For the text-containing cell, return its midpoint in (X, Y) coordinate format. 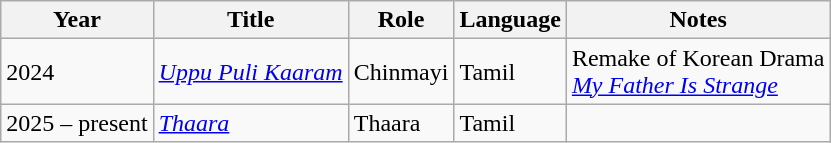
Role (401, 20)
Uppu Puli Kaaram (250, 72)
Notes (698, 20)
Title (250, 20)
Chinmayi (401, 72)
Year (77, 20)
2025 – present (77, 123)
Remake of Korean DramaMy Father Is Strange (698, 72)
2024 (77, 72)
Language (510, 20)
